For the text-containing cell, return its midpoint in [x, y] coordinate format. 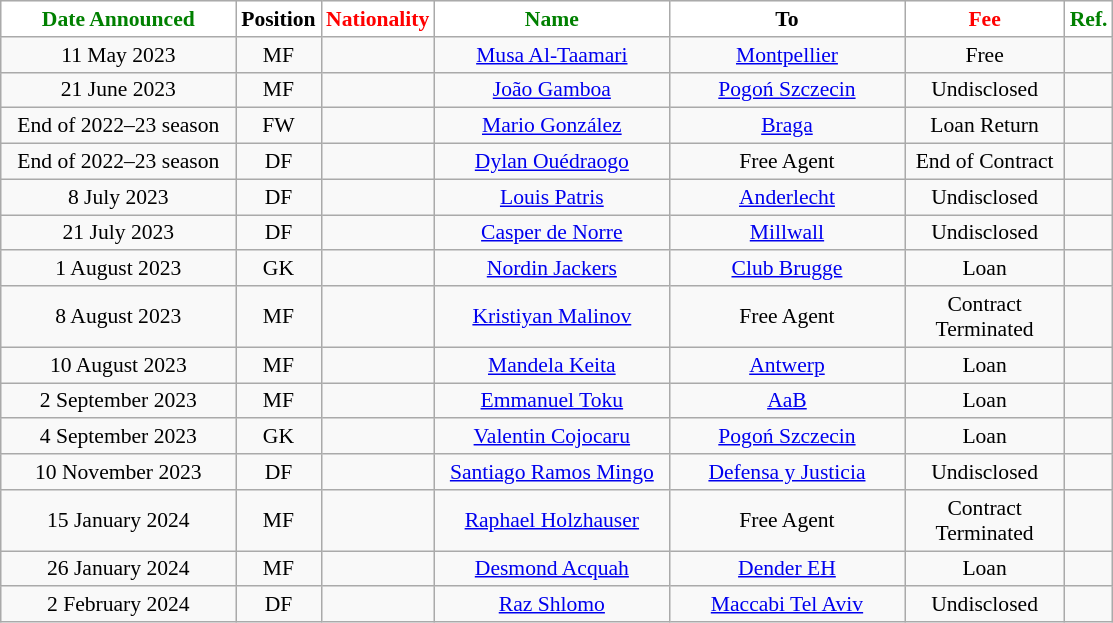
João Gamboa [552, 90]
Ref. [1089, 19]
10 August 2023 [118, 365]
21 June 2023 [118, 90]
Mario González [552, 126]
Name [552, 19]
8 August 2023 [118, 316]
Casper de Norre [552, 233]
Raz Shlomo [552, 605]
Position [278, 19]
Free [985, 55]
Dylan Ouédraogo [552, 162]
Anderlecht [786, 197]
FW [278, 126]
Braga [786, 126]
Dender EH [786, 569]
21 July 2023 [118, 233]
Montpellier [786, 55]
End of Contract [985, 162]
Date Announced [118, 19]
Raphael Holzhauser [552, 520]
1 August 2023 [118, 269]
2 September 2023 [118, 401]
4 September 2023 [118, 437]
Nordin Jackers [552, 269]
Kristiyan Malinov [552, 316]
Emmanuel Toku [552, 401]
To [786, 19]
Maccabi Tel Aviv [786, 605]
Desmond Acquah [552, 569]
8 July 2023 [118, 197]
Loan Return [985, 126]
Club Brugge [786, 269]
Valentin Cojocaru [552, 437]
10 November 2023 [118, 472]
Santiago Ramos Mingo [552, 472]
2 February 2024 [118, 605]
Antwerp [786, 365]
Musa Al-Taamari [552, 55]
Louis Patris [552, 197]
Fee [985, 19]
Defensa y Justicia [786, 472]
Mandela Keita [552, 365]
26 January 2024 [118, 569]
Millwall [786, 233]
15 January 2024 [118, 520]
Nationality [378, 19]
AaB [786, 401]
11 May 2023 [118, 55]
